Provide the [X, Y] coordinate of the cell's center where the given text is located.  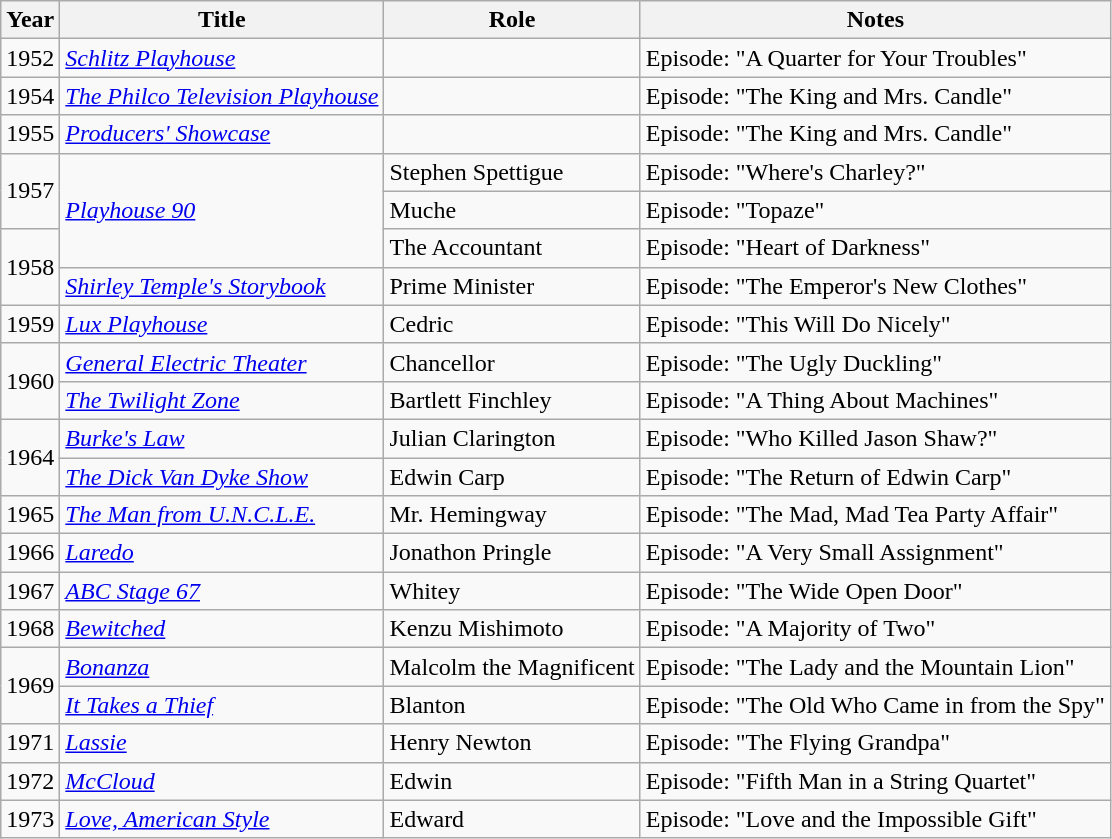
The Twilight Zone [222, 400]
1958 [30, 267]
Edwin [512, 781]
Bewitched [222, 629]
1955 [30, 134]
1964 [30, 457]
The Philco Television Playhouse [222, 96]
The Dick Van Dyke Show [222, 477]
Episode: "Topaze" [875, 210]
Playhouse 90 [222, 210]
Producers' Showcase [222, 134]
Mr. Hemingway [512, 515]
Episode: "A Quarter for Your Troubles" [875, 58]
Edward [512, 819]
1969 [30, 686]
Lassie [222, 743]
1960 [30, 381]
Jonathon Pringle [512, 553]
Chancellor [512, 362]
Episode: "A Majority of Two" [875, 629]
Episode: "The Return of Edwin Carp" [875, 477]
ABC Stage 67 [222, 591]
1957 [30, 191]
Episode: "A Thing About Machines" [875, 400]
McCloud [222, 781]
Malcolm the Magnificent [512, 667]
Episode: "This Will Do Nicely" [875, 324]
The Accountant [512, 248]
It Takes a Thief [222, 705]
1968 [30, 629]
Bartlett Finchley [512, 400]
Episode: "The Old Who Came in from the Spy" [875, 705]
Episode: "Heart of Darkness" [875, 248]
Love, American Style [222, 819]
1967 [30, 591]
Bonanza [222, 667]
Edwin Carp [512, 477]
1952 [30, 58]
1965 [30, 515]
1973 [30, 819]
General Electric Theater [222, 362]
1954 [30, 96]
Laredo [222, 553]
Schlitz Playhouse [222, 58]
Stephen Spettigue [512, 172]
Blanton [512, 705]
Lux Playhouse [222, 324]
Episode: "Love and the Impossible Gift" [875, 819]
Episode: "The Mad, Mad Tea Party Affair" [875, 515]
Burke's Law [222, 438]
Whitey [512, 591]
1971 [30, 743]
1966 [30, 553]
Notes [875, 20]
Henry Newton [512, 743]
1972 [30, 781]
Episode: "The Flying Grandpa" [875, 743]
Episode: "Where's Charley?" [875, 172]
Episode: "Fifth Man in a String Quartet" [875, 781]
Episode: "Who Killed Jason Shaw?" [875, 438]
Role [512, 20]
Title [222, 20]
Episode: "The Wide Open Door" [875, 591]
Cedric [512, 324]
The Man from U.N.C.L.E. [222, 515]
Shirley Temple's Storybook [222, 286]
Kenzu Mishimoto [512, 629]
1959 [30, 324]
Muche [512, 210]
Episode: "A Very Small Assignment" [875, 553]
Episode: "The Emperor's New Clothes" [875, 286]
Year [30, 20]
Episode: "The Lady and the Mountain Lion" [875, 667]
Episode: "The Ugly Duckling" [875, 362]
Julian Clarington [512, 438]
Prime Minister [512, 286]
